Find where the given text appears and provide that cell's center as (X, Y) coordinate. 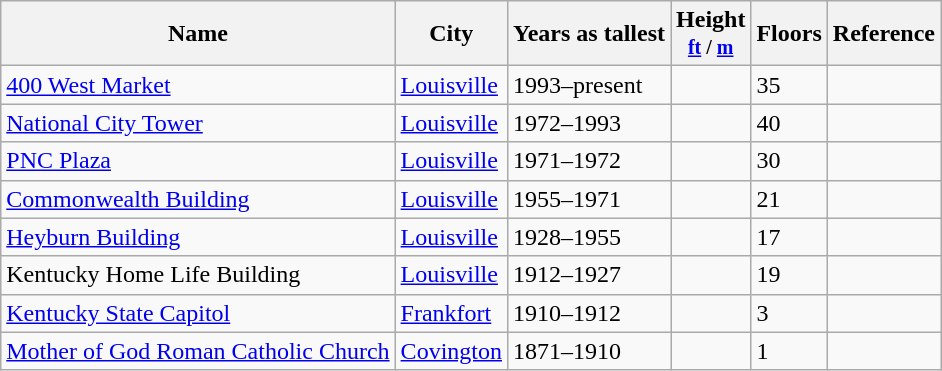
1 (789, 351)
1972–1993 (588, 123)
40 (789, 123)
City (451, 34)
1993–present (588, 85)
1955–1971 (588, 199)
PNC Plaza (198, 161)
Covington (451, 351)
30 (789, 161)
Kentucky State Capitol (198, 313)
Reference (884, 34)
400 West Market (198, 85)
Years as tallest (588, 34)
1871–1910 (588, 351)
Floors (789, 34)
1910–1912 (588, 313)
1912–1927 (588, 275)
1971–1972 (588, 161)
35 (789, 85)
19 (789, 275)
Commonwealth Building (198, 199)
Mother of God Roman Catholic Church (198, 351)
3 (789, 313)
Kentucky Home Life Building (198, 275)
1928–1955 (588, 237)
17 (789, 237)
National City Tower (198, 123)
Heightft / m (711, 34)
Frankfort (451, 313)
Name (198, 34)
Heyburn Building (198, 237)
21 (789, 199)
